From the cell containing the given text, extract its center point as (X, Y) coordinate. 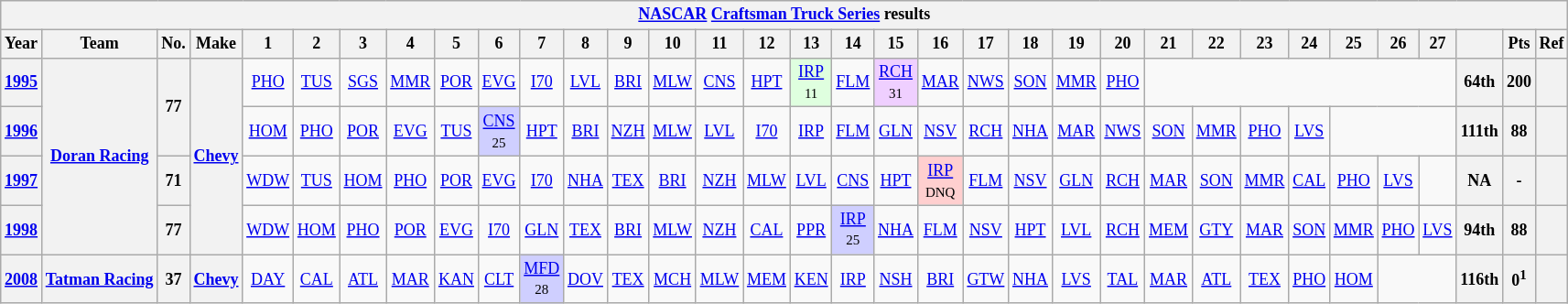
Make (216, 44)
71 (174, 180)
4 (410, 44)
Year (22, 44)
24 (1309, 44)
26 (1399, 44)
111th (1479, 132)
NSH (896, 279)
No. (174, 44)
14 (853, 44)
KEN (811, 279)
6 (499, 44)
116th (1479, 279)
22 (1216, 44)
NASCAR Craftsman Truck Series results (784, 15)
10 (672, 44)
Ref (1552, 44)
MFD28 (542, 279)
1 (268, 44)
12 (767, 44)
MCH (672, 279)
Doran Racing (99, 156)
CNS25 (499, 132)
200 (1519, 82)
DOV (586, 279)
27 (1437, 44)
9 (628, 44)
DAY (268, 279)
15 (896, 44)
IRP11 (811, 82)
17 (986, 44)
7 (542, 44)
GTY (1216, 230)
RCH31 (896, 82)
1998 (22, 230)
3 (362, 44)
16 (940, 44)
CLT (499, 279)
GTW (986, 279)
94th (1479, 230)
- (1519, 180)
2 (317, 44)
18 (1031, 44)
64th (1479, 82)
23 (1265, 44)
NA (1479, 180)
KAN (457, 279)
20 (1122, 44)
37 (174, 279)
TAL (1122, 279)
Pts (1519, 44)
1997 (22, 180)
IRPDNQ (940, 180)
8 (586, 44)
01 (1519, 279)
Tatman Racing (99, 279)
25 (1353, 44)
1995 (22, 82)
5 (457, 44)
2008 (22, 279)
PPR (811, 230)
19 (1076, 44)
IRP25 (853, 230)
SGS (362, 82)
13 (811, 44)
11 (719, 44)
Team (99, 44)
21 (1169, 44)
1996 (22, 132)
